Output the [X, Y] coordinate of the center of the cell containing the given text.  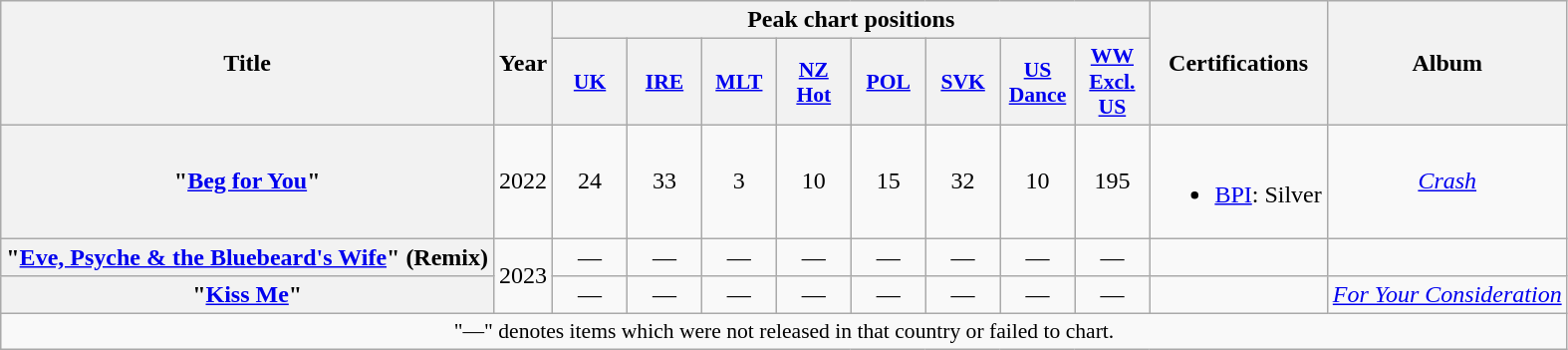
USDance [1038, 82]
MLT [739, 82]
2023 [524, 275]
33 [665, 181]
195 [1112, 181]
BPI: Silver [1238, 181]
For Your Consideration [1446, 295]
Peak chart positions [851, 20]
IRE [665, 82]
UK [590, 82]
SVK [962, 82]
"Beg for You" [247, 181]
WWExcl. US [1112, 82]
24 [590, 181]
32 [962, 181]
15 [889, 181]
Year [524, 64]
"Eve, Psyche & the Bluebeard's Wife" (Remix) [247, 256]
Title [247, 64]
Certifications [1238, 64]
2022 [524, 181]
Album [1446, 64]
3 [739, 181]
NZHot [813, 82]
"—" denotes items which were not released in that country or failed to chart. [784, 332]
POL [889, 82]
Crash [1446, 181]
"Kiss Me" [247, 295]
